Determine the (X, Y) coordinate at the center of the cell enclosing the given text.  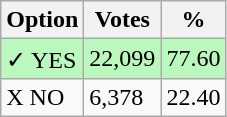
Votes (122, 20)
6,378 (122, 97)
% (194, 20)
22,099 (122, 59)
Option (42, 20)
✓ YES (42, 59)
77.60 (194, 59)
22.40 (194, 97)
X NO (42, 97)
